Pinpoint the cell where the given text exists, returning its [x, y] midpoint coordinate. 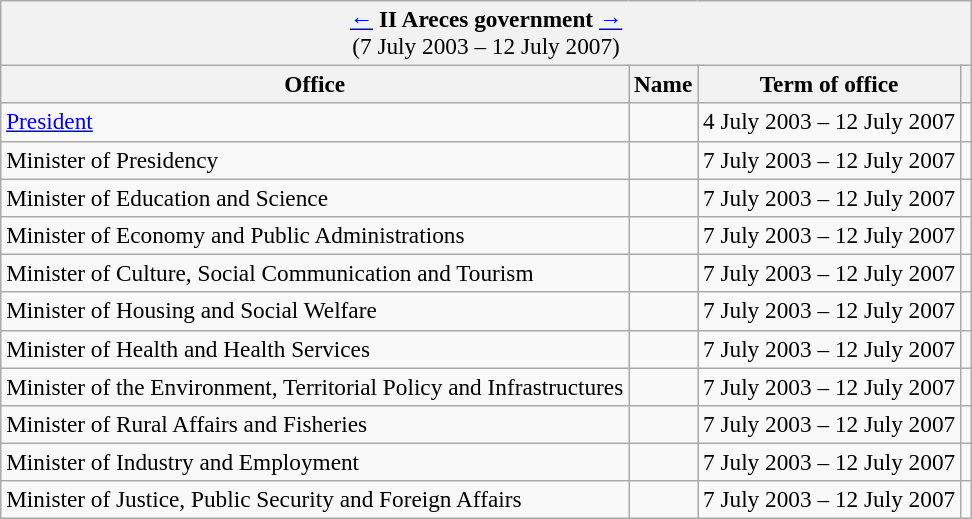
Minister of Housing and Social Welfare [315, 311]
Minister of Industry and Employment [315, 462]
Minister of Justice, Public Security and Foreign Affairs [315, 500]
Minister of Health and Health Services [315, 349]
Minister of Education and Science [315, 197]
Minister of Presidency [315, 160]
Term of office [830, 84]
Minister of Culture, Social Communication and Tourism [315, 273]
Minister of the Environment, Territorial Policy and Infrastructures [315, 386]
4 July 2003 – 12 July 2007 [830, 122]
← II Areces government →(7 July 2003 – 12 July 2007) [486, 32]
Minister of Rural Affairs and Fisheries [315, 424]
Office [315, 84]
Minister of Economy and Public Administrations [315, 235]
President [315, 122]
Name [664, 84]
